Locate the cell with the specified text and output its [X, Y] center coordinate. 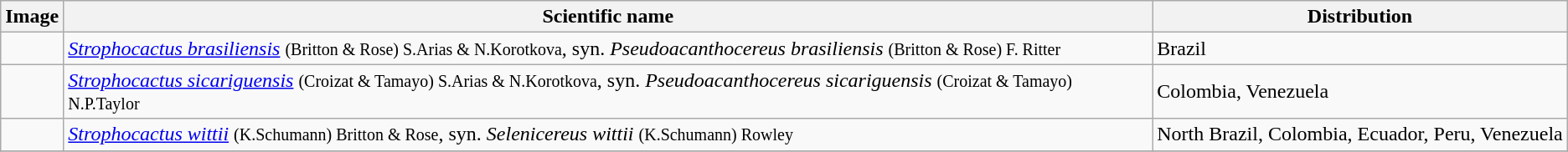
Image [32, 17]
Strophocactus brasiliensis (Britton & Rose) S.Arias & N.Korotkova, syn. Pseudoacanthocereus brasiliensis (Britton & Rose) F. Ritter [608, 48]
Distribution [1360, 17]
Colombia, Venezuela [1360, 92]
Scientific name [608, 17]
Strophocactus sicariguensis (Croizat & Tamayo) S.Arias & N.Korotkova, syn. Pseudoacanthocereus sicariguensis (Croizat & Tamayo) N.P.Taylor [608, 92]
Strophocactus wittii (K.Schumann) Britton & Rose, syn. Selenicereus wittii (K.Schumann) Rowley [608, 134]
North Brazil, Colombia, Ecuador, Peru, Venezuela [1360, 134]
Brazil [1360, 48]
